Return (X, Y) of the center of cell containing provided text 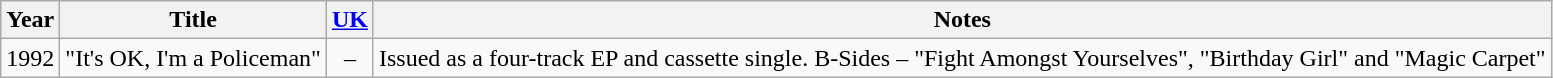
UK (350, 20)
Title (194, 20)
"It's OK, I'm a Policeman" (194, 58)
Year (30, 20)
1992 (30, 58)
– (350, 58)
Notes (962, 20)
Issued as a four-track EP and cassette single. B-Sides – "Fight Amongst Yourselves", "Birthday Girl" and "Magic Carpet" (962, 58)
